Capture the cell that displays the provided text and extract its (x, y) central coordinate. 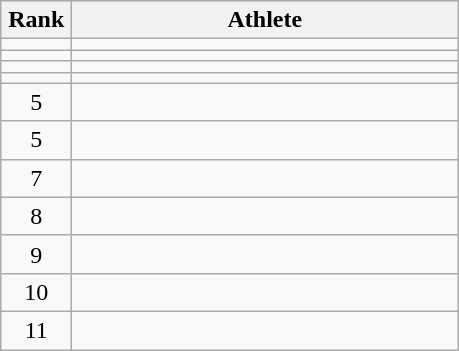
9 (36, 254)
8 (36, 216)
10 (36, 292)
11 (36, 330)
Athlete (265, 20)
Rank (36, 20)
7 (36, 178)
